Extract the [X, Y] coordinate from the center of the cell holding the provided text.  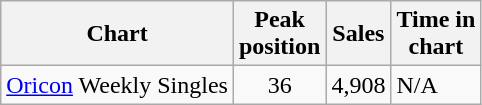
36 [279, 85]
Peakposition [279, 34]
N/A [436, 85]
Chart [118, 34]
Time inchart [436, 34]
Oricon Weekly Singles [118, 85]
4,908 [358, 85]
Sales [358, 34]
